Find where the given text appears and provide that cell's center as (X, Y) coordinate. 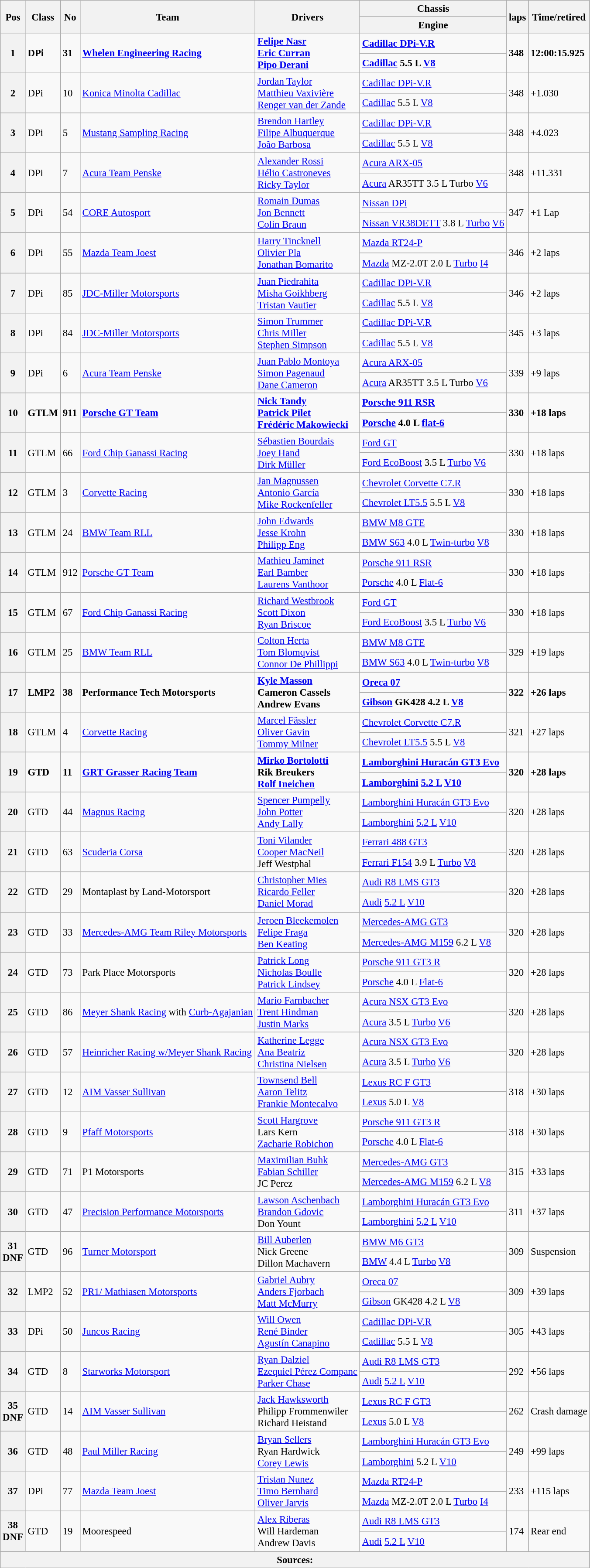
262 (518, 1411)
+1 Lap (559, 213)
Simon Trummer Chris Miller Stephen Simpson (308, 333)
Jeroen Bleekemolen Felipe Fraga Ben Keating (308, 932)
249 (518, 1452)
Mario Farnbacher Trent Hindman Justin Marks (308, 1012)
35DNF (13, 1411)
77 (70, 1492)
305 (518, 1332)
Patrick Long Nicholas Boulle Patrick Lindsey (308, 972)
Will Owen René Binder Agustín Canapino (308, 1332)
912 (70, 573)
Christopher Mies Ricardo Feller Daniel Morad (308, 892)
+3 laps (559, 333)
Lawson Aschenbach Brandon Gdovic Don Yount (308, 1212)
Crash damage (559, 1411)
34 (13, 1372)
Sébastien Bourdais Joey Hand Dirk Müller (308, 453)
Suspension (559, 1252)
174 (518, 1531)
Romain Dumas Jon Bennett Colin Braun (308, 213)
Paul Miller Racing (168, 1452)
315 (518, 1172)
Magnus Racing (168, 812)
Montaplast by Land-Motorsport (168, 892)
2 (13, 93)
+9 laps (559, 373)
22 (13, 892)
36 (13, 1452)
+26 laps (559, 693)
BMW M6 GT3 (433, 1242)
54 (70, 213)
Nissan DPi (433, 203)
Moorespeed (168, 1531)
12:00:15.925 (559, 53)
18 (13, 732)
PR1/ Mathiasen Motorsports (168, 1292)
Park Place Motorsports (168, 972)
Richard Westbrook Scott Dixon Ryan Briscoe (308, 612)
38DNF (13, 1531)
Tristan Nunez Timo Bernhard Oliver Jarvis (308, 1492)
+39 laps (559, 1292)
Heinricher Racing w/Meyer Shank Racing (168, 1052)
+56 laps (559, 1372)
13 (13, 533)
+11.331 (559, 173)
Mercedes-AMG Team Riley Motorsports (168, 932)
322 (518, 693)
17 (13, 693)
Marcel Fässler Oliver Gavin Tommy Milner (308, 732)
Katherine Legge Ana Beatriz Christina Nielsen (308, 1052)
Rear end (559, 1531)
321 (518, 732)
57 (70, 1052)
73 (70, 972)
Nissan VR38DETT 3.8 L Turbo V6 (433, 223)
P1 Motorsports (168, 1172)
66 (70, 453)
+99 laps (559, 1452)
311 (518, 1212)
96 (70, 1252)
71 (70, 1172)
Scott Hargrove Lars Kern Zacharie Robichon (308, 1132)
laps (518, 17)
Chassis (433, 9)
Pos (13, 17)
Juan Piedrahita Misha Goikhberg Tristan Vautier (308, 293)
28 (13, 1132)
Bryan Sellers Ryan Hardwick Corey Lewis (308, 1452)
63 (70, 852)
67 (70, 612)
347 (518, 213)
+1.030 (559, 93)
31DNF (13, 1252)
Jan Magnussen Antonio García Mike Rockenfeller (308, 493)
Performance Tech Motorsports (168, 693)
26 (13, 1052)
15 (13, 612)
Ferrari 488 GT3 (433, 842)
Juan Pablo Montoya Simon Pagenaud Dane Cameron (308, 373)
Whelen Engineering Racing (168, 53)
Townsend Bell Aaron Telitz Frankie Montecalvo (308, 1092)
84 (70, 333)
50 (70, 1332)
Nick Tandy Patrick Pilet Frédéric Makowiecki (308, 413)
30 (13, 1212)
Scuderia Corsa (168, 852)
Konica Minolta Cadillac (168, 93)
Colton Herta Tom Blomqvist Connor De Phillippi (308, 652)
Alex Riberas Will Hardeman Andrew Davis (308, 1531)
55 (70, 253)
86 (70, 1012)
+43 laps (559, 1332)
32 (13, 1292)
+19 laps (559, 652)
Drivers (308, 17)
+33 laps (559, 1172)
52 (70, 1292)
Pfaff Motorsports (168, 1132)
BMW 4.4 L Turbo V8 (433, 1262)
Precision Performance Motorsports (168, 1212)
Toni Vilander Cooper MacNeil Jeff Westphal (308, 852)
Turner Motorsport (168, 1252)
Class (43, 17)
Ferrari F154 3.9 L Turbo V8 (433, 862)
Felipe Nasr Eric Curran Pipo Derani (308, 53)
Harry Tincknell Olivier Pla Jonathan Bomarito (308, 253)
21 (13, 852)
Alexander Rossi Hélio Castroneves Ricky Taylor (308, 173)
Maximilian Buhk Fabian Schiller JC Perez (308, 1172)
+37 laps (559, 1212)
292 (518, 1372)
Engine (433, 25)
Ryan Dalziel Ezequiel Pérez Companc Parker Chase (308, 1372)
31 (70, 53)
20 (13, 812)
Mustang Sampling Racing (168, 133)
Time/retired (559, 17)
339 (518, 373)
Jack Hawksworth Philipp Frommenwiler Richard Heistand (308, 1411)
+4.023 (559, 133)
27 (13, 1092)
Mathieu Jaminet Earl Bamber Laurens Vanthoor (308, 573)
37 (13, 1492)
44 (70, 812)
Porsche 4.0 L flat-6 (433, 423)
23 (13, 932)
Team (168, 17)
+115 laps (559, 1492)
47 (70, 1212)
38 (70, 693)
345 (518, 333)
+27 laps (559, 732)
Kyle Masson Cameron Cassels Andrew Evans (308, 693)
John Edwards Jesse Krohn Philipp Eng (308, 533)
Brendon Hartley Filipe Albuquerque João Barbosa (308, 133)
GRT Grasser Racing Team (168, 772)
CORE Autosport (168, 213)
233 (518, 1492)
Bill Auberlen Nick Greene Dillon Machavern (308, 1252)
Jordan Taylor Matthieu Vaxivière Renger van der Zande (308, 93)
Meyer Shank Racing with Curb-Agajanian (168, 1012)
Gabriel Aubry Anders Fjorbach Matt McMurry (308, 1292)
No (70, 17)
Juncos Racing (168, 1332)
1 (13, 53)
48 (70, 1452)
Spencer Pumpelly John Potter Andy Lally (308, 812)
85 (70, 293)
16 (13, 652)
Sources: (295, 1560)
Starworks Motorsport (168, 1372)
Mirko Bortolotti Rik Breukers Rolf Ineichen (308, 772)
329 (518, 652)
911 (70, 413)
